Detect which cell encompasses the target text, then output its (x, y) center coordinate. 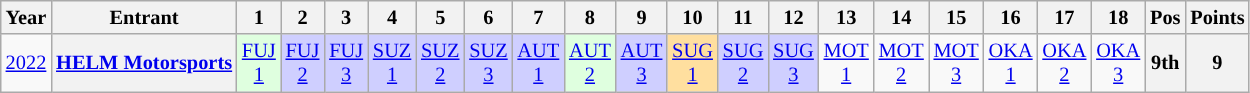
Entrant (144, 17)
9th (1165, 63)
10 (692, 17)
4 (392, 17)
SUG1 (692, 63)
2022 (26, 63)
AUT1 (539, 63)
5 (440, 17)
3 (346, 17)
FUJ1 (259, 63)
Pos (1165, 17)
MOT3 (956, 63)
AUT3 (642, 63)
12 (793, 17)
OKA1 (1011, 63)
AUT2 (590, 63)
7 (539, 17)
2 (303, 17)
15 (956, 17)
13 (846, 17)
SUG2 (743, 63)
OKA3 (1118, 63)
SUZ1 (392, 63)
18 (1118, 17)
17 (1064, 17)
14 (902, 17)
MOT2 (902, 63)
SUG3 (793, 63)
SUZ3 (488, 63)
SUZ2 (440, 63)
8 (590, 17)
Points (1217, 17)
1 (259, 17)
FUJ2 (303, 63)
16 (1011, 17)
Year (26, 17)
6 (488, 17)
11 (743, 17)
MOT1 (846, 63)
HELM Motorsports (144, 63)
OKA2 (1064, 63)
FUJ3 (346, 63)
